Return the (X, Y) coordinate for the center point of the cell that contains the specified text.  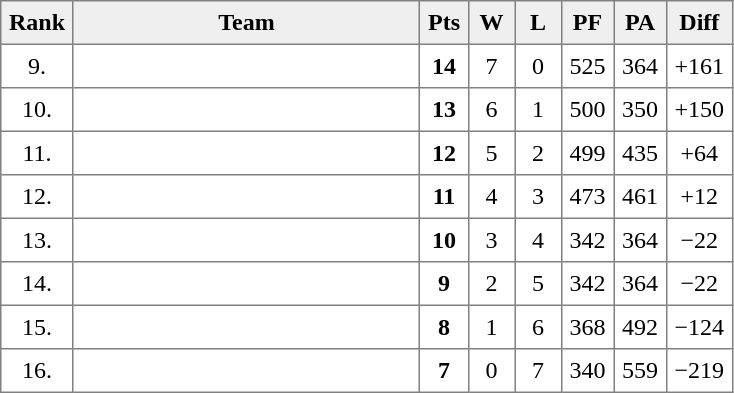
Diff (699, 23)
492 (640, 327)
W (491, 23)
13. (38, 240)
PA (640, 23)
10 (444, 240)
8 (444, 327)
PF (587, 23)
9 (444, 284)
473 (587, 197)
12 (444, 153)
11. (38, 153)
10. (38, 110)
+161 (699, 66)
14 (444, 66)
525 (587, 66)
L (538, 23)
Pts (444, 23)
16. (38, 371)
14. (38, 284)
559 (640, 371)
+12 (699, 197)
Rank (38, 23)
11 (444, 197)
12. (38, 197)
−124 (699, 327)
500 (587, 110)
499 (587, 153)
15. (38, 327)
13 (444, 110)
+150 (699, 110)
Team (246, 23)
9. (38, 66)
340 (587, 371)
350 (640, 110)
461 (640, 197)
+64 (699, 153)
−219 (699, 371)
368 (587, 327)
435 (640, 153)
